Pinpoint the cell where the given text exists, returning its (X, Y) midpoint coordinate. 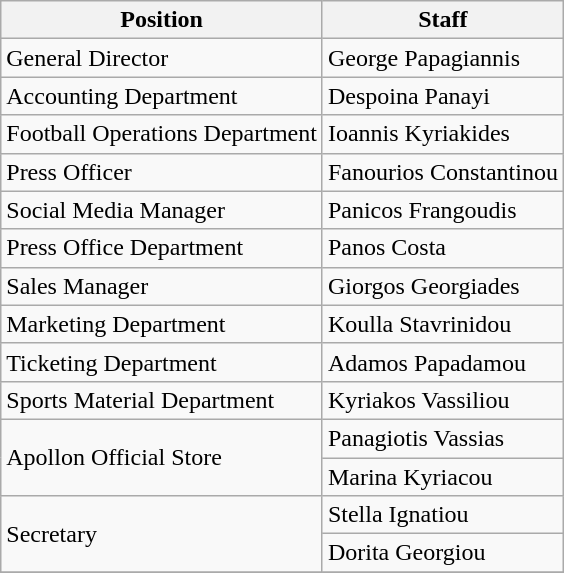
Panicos Frangoudis (442, 210)
Koulla Stavrinidou (442, 324)
Ticketing Department (162, 362)
Sports Material Department (162, 400)
Despoina Panayi (442, 96)
Press Office Department (162, 248)
Position (162, 20)
Panos Costa (442, 248)
Stella Ignatiou (442, 515)
Marketing Department (162, 324)
Fanourios Constantinou (442, 172)
Giorgos Georgiades (442, 286)
Staff (442, 20)
Press Officer (162, 172)
Sales Manager (162, 286)
Accounting Department (162, 96)
Football Operations Department (162, 134)
Marina Kyriacou (442, 477)
Ioannis Kyriakides (442, 134)
George Papagiannis (442, 58)
Kyriakos Vassiliou (442, 400)
Social Media Manager (162, 210)
Adamos Papadamou (442, 362)
General Director (162, 58)
Apollon Official Store (162, 457)
Secretary (162, 534)
Dorita Georgiou (442, 553)
Panagiotis Vassias (442, 438)
